Pinpoint the cell where the given text exists, returning its (X, Y) midpoint coordinate. 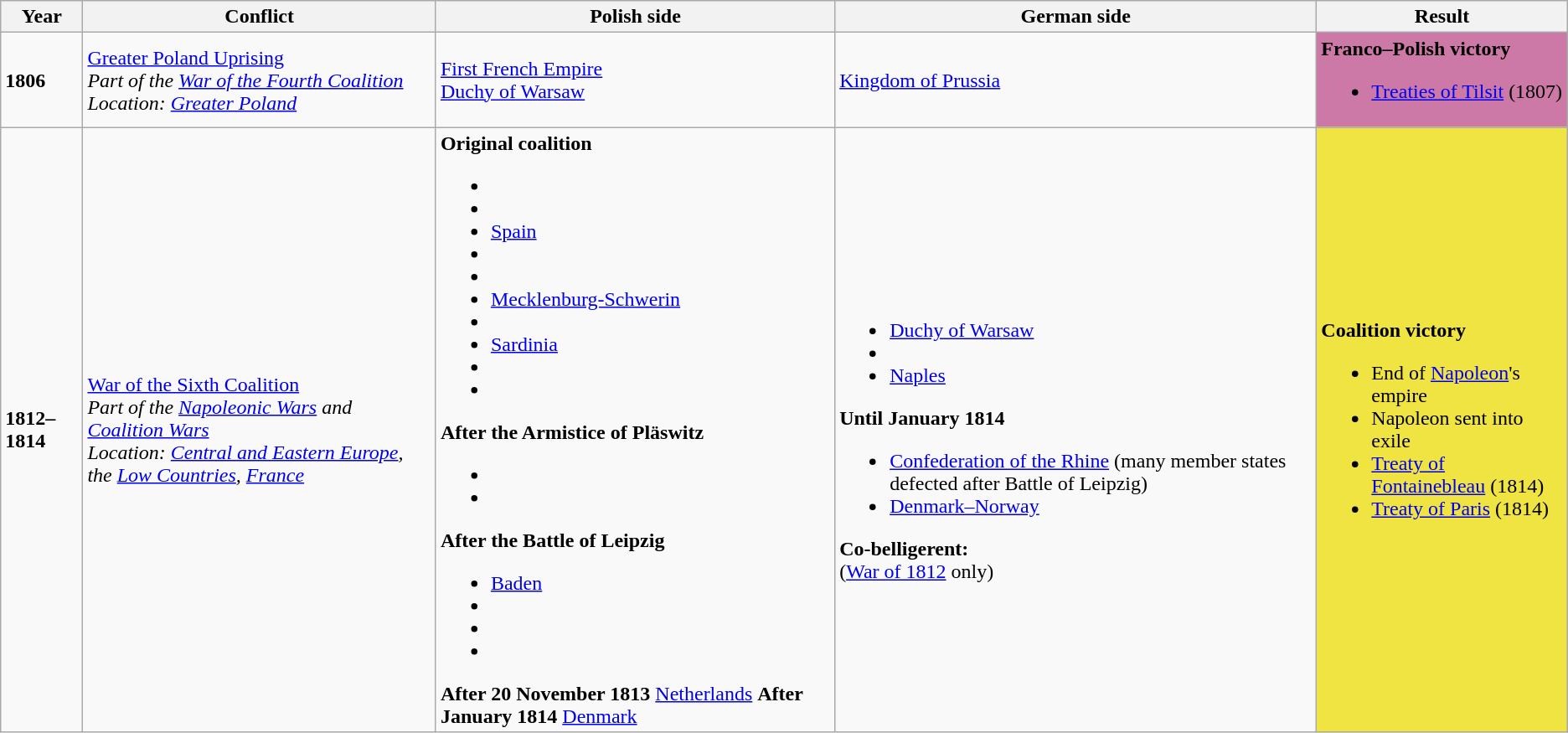
War of the Sixth CoalitionPart of the Napoleonic Wars and Coalition WarsLocation: Central and Eastern Europe, the Low Countries, France (260, 430)
Franco–Polish victoryTreaties of Tilsit (1807) (1442, 80)
Year (42, 17)
First French Empire Duchy of Warsaw (635, 80)
Result (1442, 17)
Conflict (260, 17)
1806 (42, 80)
Coalition victoryEnd of Napoleon's empireNapoleon sent into exileTreaty of Fontainebleau (1814)Treaty of Paris (1814) (1442, 430)
1812–1814 (42, 430)
Polish side (635, 17)
Greater Poland UprisingPart of the War of the Fourth CoalitionLocation: Greater Poland (260, 80)
German side (1075, 17)
Kingdom of Prussia (1075, 80)
